Identify which cell holds the provided text, then report its [X, Y] central coordinate. 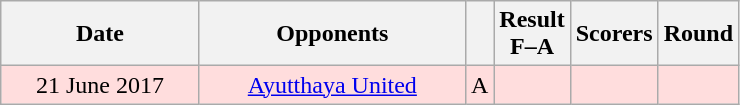
Date [100, 34]
Ayutthaya United [332, 85]
Scorers [614, 34]
Opponents [332, 34]
Round [698, 34]
21 June 2017 [100, 85]
A [479, 85]
ResultF–A [532, 34]
